Return the (x, y) coordinate for the center point of the cell that contains the specified text.  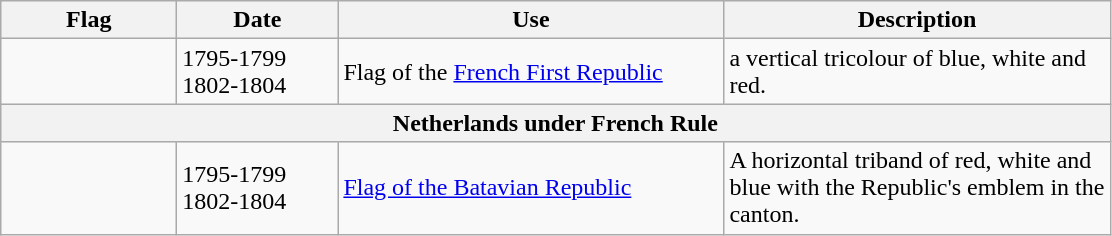
Date (258, 20)
a vertical tricolour of blue, white and red. (917, 72)
Use (531, 20)
Flag of the French First Republic (531, 72)
A horizontal triband of red, white and blue with the Republic's emblem in the canton. (917, 188)
Flag (89, 20)
Flag of the Batavian Republic (531, 188)
Netherlands under French Rule (556, 123)
Description (917, 20)
